Locate the cell with the specified text and output its [X, Y] center coordinate. 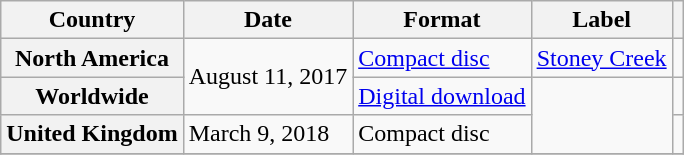
Date [268, 20]
March 9, 2018 [268, 134]
North America [92, 58]
Format [442, 20]
August 11, 2017 [268, 77]
Worldwide [92, 96]
Digital download [442, 96]
Label [602, 20]
Stoney Creek [602, 58]
Country [92, 20]
United Kingdom [92, 134]
